Find where the given text appears and provide that cell's center as (x, y) coordinate. 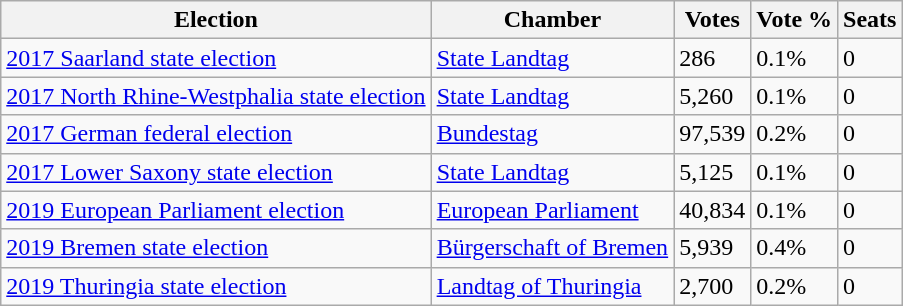
5,939 (712, 248)
286 (712, 58)
2019 Thuringia state election (216, 286)
Votes (712, 20)
2017 German federal election (216, 134)
Bürgerschaft of Bremen (552, 248)
European Parliament (552, 210)
2019 European Parliament election (216, 210)
0.4% (794, 248)
2017 Saarland state election (216, 58)
5,125 (712, 172)
Bundestag (552, 134)
Seats (870, 20)
5,260 (712, 96)
Election (216, 20)
40,834 (712, 210)
2017 North Rhine-Westphalia state election (216, 96)
Vote % (794, 20)
2019 Bremen state election (216, 248)
Chamber (552, 20)
Landtag of Thuringia (552, 286)
97,539 (712, 134)
2,700 (712, 286)
2017 Lower Saxony state election (216, 172)
